Locate the cell with the specified text and output its [X, Y] center coordinate. 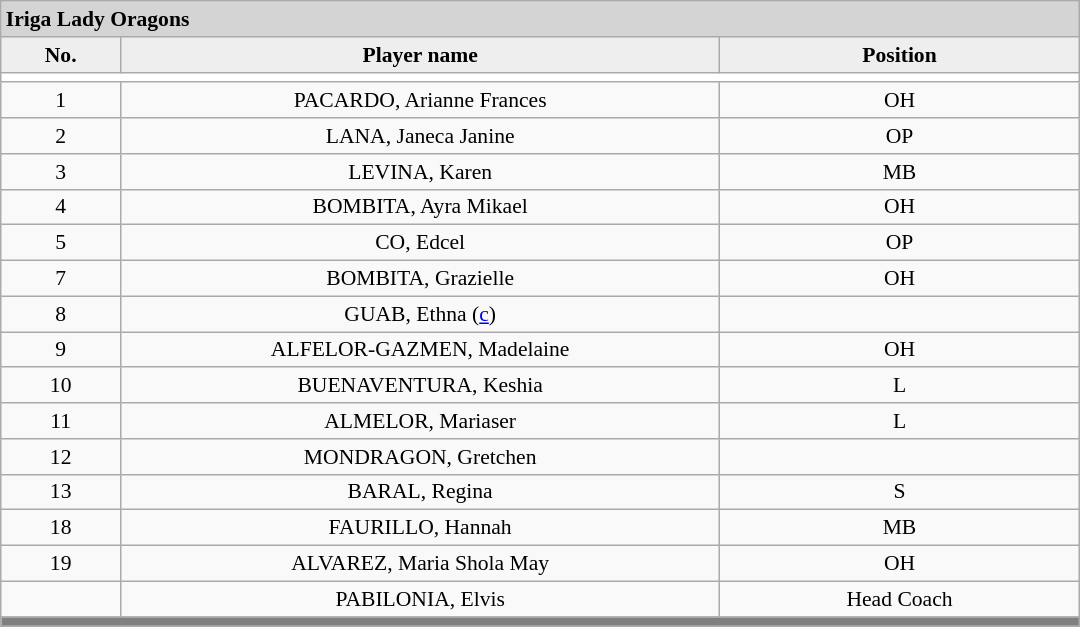
5 [61, 243]
19 [61, 564]
18 [61, 528]
GUAB, Ethna (c) [420, 314]
9 [61, 350]
11 [61, 421]
BUENAVENTURA, Keshia [420, 386]
LANA, Janeca Janine [420, 136]
10 [61, 386]
PACARDO, Arianne Frances [420, 101]
3 [61, 172]
MONDRAGON, Gretchen [420, 457]
BOMBITA, Ayra Mikael [420, 207]
ALFELOR-GAZMEN, Madelaine [420, 350]
7 [61, 279]
FAURILLO, Hannah [420, 528]
ALMELOR, Mariaser [420, 421]
2 [61, 136]
1 [61, 101]
BARAL, Regina [420, 492]
12 [61, 457]
ALVAREZ, Maria Shola May [420, 564]
13 [61, 492]
PABILONIA, Elvis [420, 599]
BOMBITA, Grazielle [420, 279]
Position [900, 55]
LEVINA, Karen [420, 172]
4 [61, 207]
Player name [420, 55]
No. [61, 55]
Head Coach [900, 599]
8 [61, 314]
CO, Edcel [420, 243]
S [900, 492]
Iriga Lady Oragons [540, 19]
